Locate the cell with the specified text and output its (x, y) center coordinate. 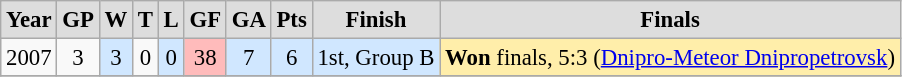
GP (78, 20)
2007 (29, 58)
6 (292, 58)
Finals (670, 20)
1st, Group B (376, 58)
GF (205, 20)
T (146, 20)
38 (205, 58)
Pts (292, 20)
L (171, 20)
GA (248, 20)
7 (248, 58)
Year (29, 20)
W (116, 20)
Finish (376, 20)
Won finals, 5:3 (Dnipro-Meteor Dnipropetrovsk) (670, 58)
